Locate the cell with the specified text and output its (x, y) center coordinate. 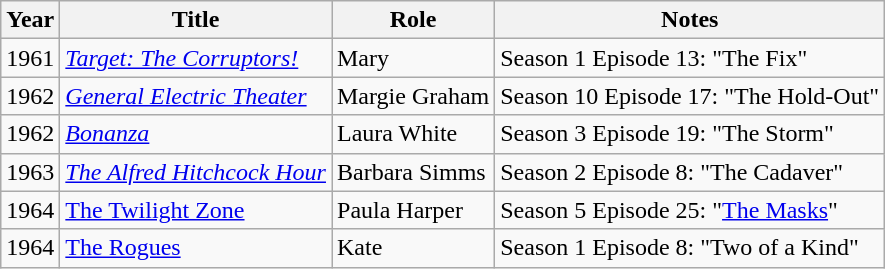
The Rogues (196, 248)
The Twilight Zone (196, 210)
1961 (30, 58)
Season 2 Episode 8: "The Cadaver" (690, 172)
Bonanza (196, 134)
Role (414, 20)
Season 1 Episode 8: "Two of a Kind" (690, 248)
The Alfred Hitchcock Hour (196, 172)
Season 5 Episode 25: "The Masks" (690, 210)
Season 3 Episode 19: "The Storm" (690, 134)
Laura White (414, 134)
Margie Graham (414, 96)
Paula Harper (414, 210)
Kate (414, 248)
1963 (30, 172)
Notes (690, 20)
Season 10 Episode 17: "The Hold-Out" (690, 96)
Barbara Simms (414, 172)
Season 1 Episode 13: "The Fix" (690, 58)
Title (196, 20)
Year (30, 20)
General Electric Theater (196, 96)
Target: The Corruptors! (196, 58)
Mary (414, 58)
